Locate the cell with the specified text and output its [X, Y] center coordinate. 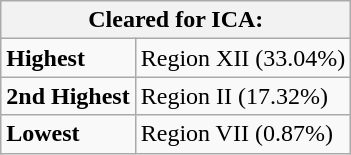
Region XII (33.04%) [243, 58]
2nd Highest [68, 96]
Lowest [68, 134]
Highest [68, 58]
Cleared for ICA: [176, 20]
Region VII (0.87%) [243, 134]
Region II (17.32%) [243, 96]
